Search for the cell housing the specified text and yield its [x, y] center coordinate. 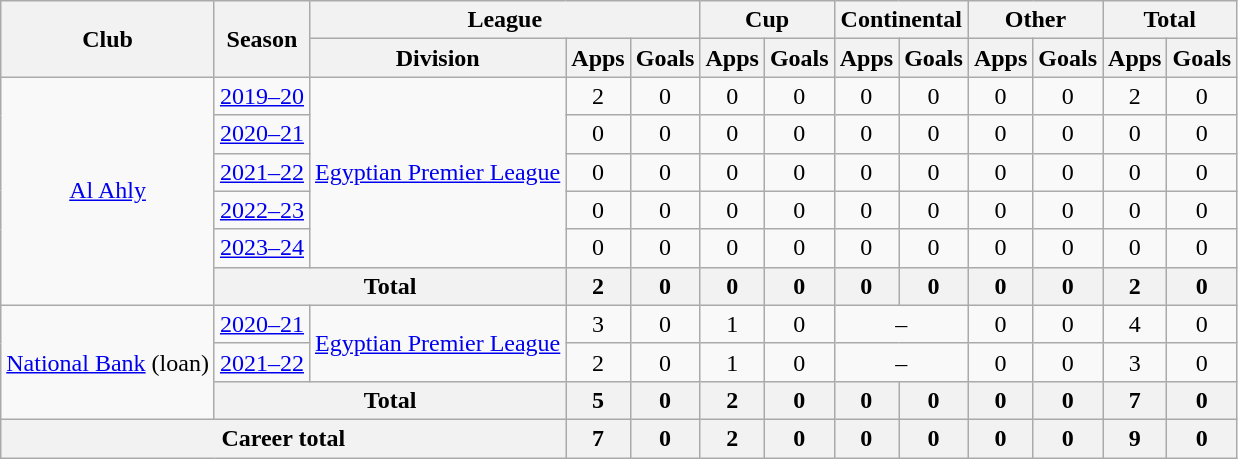
League [504, 20]
Other [1035, 20]
2022–23 [262, 210]
Al Ahly [108, 191]
9 [1135, 438]
Club [108, 39]
2019–20 [262, 96]
Career total [284, 438]
Season [262, 39]
2023–24 [262, 248]
Division [437, 58]
Cup [767, 20]
National Bank (loan) [108, 362]
4 [1135, 324]
Continental [901, 20]
5 [598, 400]
